Return (X, Y) of the center of cell containing provided text 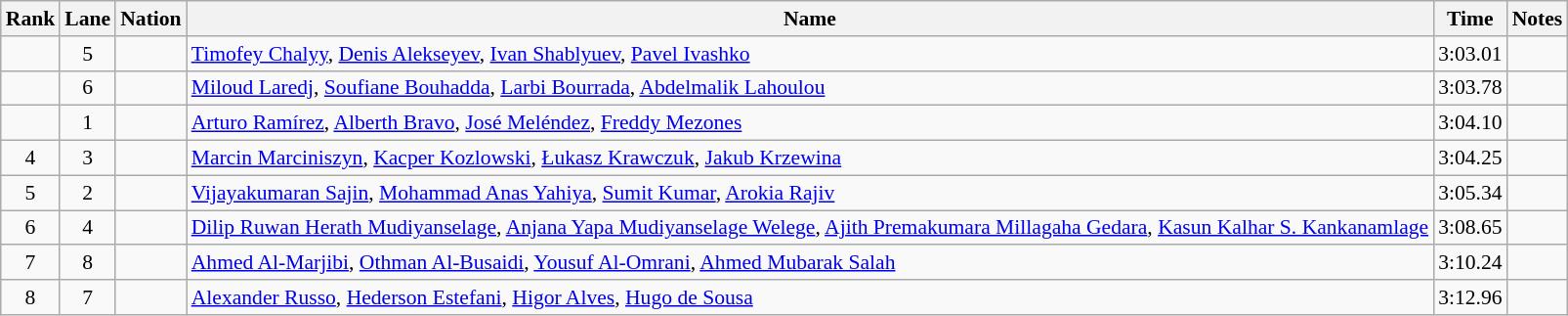
1 (88, 123)
Nation (150, 19)
3:03.78 (1469, 88)
3:12.96 (1469, 297)
Name (810, 19)
3:10.24 (1469, 263)
3 (88, 158)
Time (1469, 19)
3:08.65 (1469, 228)
Lane (88, 19)
Ahmed Al-Marjibi, Othman Al-Busaidi, Yousuf Al-Omrani, Ahmed Mubarak Salah (810, 263)
Arturo Ramírez, Alberth Bravo, José Meléndez, Freddy Mezones (810, 123)
3:04.25 (1469, 158)
Alexander Russo, Hederson Estefani, Higor Alves, Hugo de Sousa (810, 297)
Dilip Ruwan Herath Mudiyanselage, Anjana Yapa Mudiyanselage Welege, Ajith Premakumara Millagaha Gedara, Kasun Kalhar S. Kankanamlage (810, 228)
Notes (1538, 19)
Vijayakumaran Sajin, Mohammad Anas Yahiya, Sumit Kumar, Arokia Rajiv (810, 193)
Marcin Marciniszyn, Kacper Kozlowski, Łukasz Krawczuk, Jakub Krzewina (810, 158)
Timofey Chalyy, Denis Alekseyev, Ivan Shablyuev, Pavel Ivashko (810, 54)
3:05.34 (1469, 193)
2 (88, 193)
3:04.10 (1469, 123)
Miloud Laredj, Soufiane Bouhadda, Larbi Bourrada, Abdelmalik Lahoulou (810, 88)
3:03.01 (1469, 54)
Rank (31, 19)
